Find where the given text appears and provide that cell's center as (x, y) coordinate. 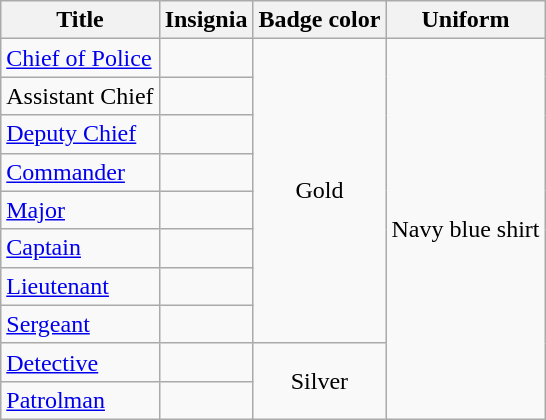
Uniform (466, 20)
Commander (80, 172)
Navy blue shirt (466, 230)
Badge color (320, 20)
Lieutenant (80, 286)
Detective (80, 362)
Sergeant (80, 324)
Major (80, 210)
Insignia (206, 20)
Patrolman (80, 400)
Gold (320, 191)
Chief of Police (80, 58)
Assistant Chief (80, 96)
Silver (320, 381)
Title (80, 20)
Deputy Chief (80, 134)
Captain (80, 248)
